Detect which cell encompasses the target text, then output its (x, y) center coordinate. 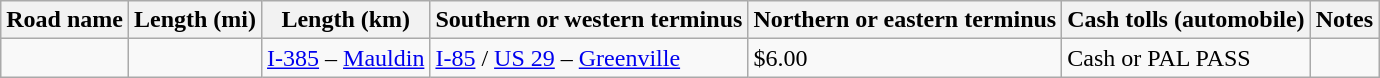
I-385 – Mauldin (346, 58)
Cash tolls (automobile) (1186, 20)
Notes (1344, 20)
Length (km) (346, 20)
Northern or eastern terminus (905, 20)
$6.00 (905, 58)
Length (mi) (194, 20)
I-85 / US 29 – Greenville (589, 58)
Road name (65, 20)
Southern or western terminus (589, 20)
Cash or PAL PASS (1186, 58)
